Return the (x, y) coordinate for the center point of the cell that contains the specified text.  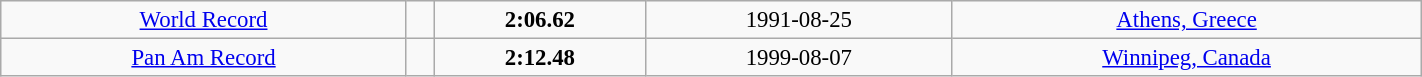
World Record (204, 20)
2:12.48 (540, 58)
Pan Am Record (204, 58)
2:06.62 (540, 20)
1991-08-25 (799, 20)
Winnipeg, Canada (1186, 58)
1999-08-07 (799, 58)
Athens, Greece (1186, 20)
